Scan for the cell matching the given text and deliver its [X, Y] coordinate at center. 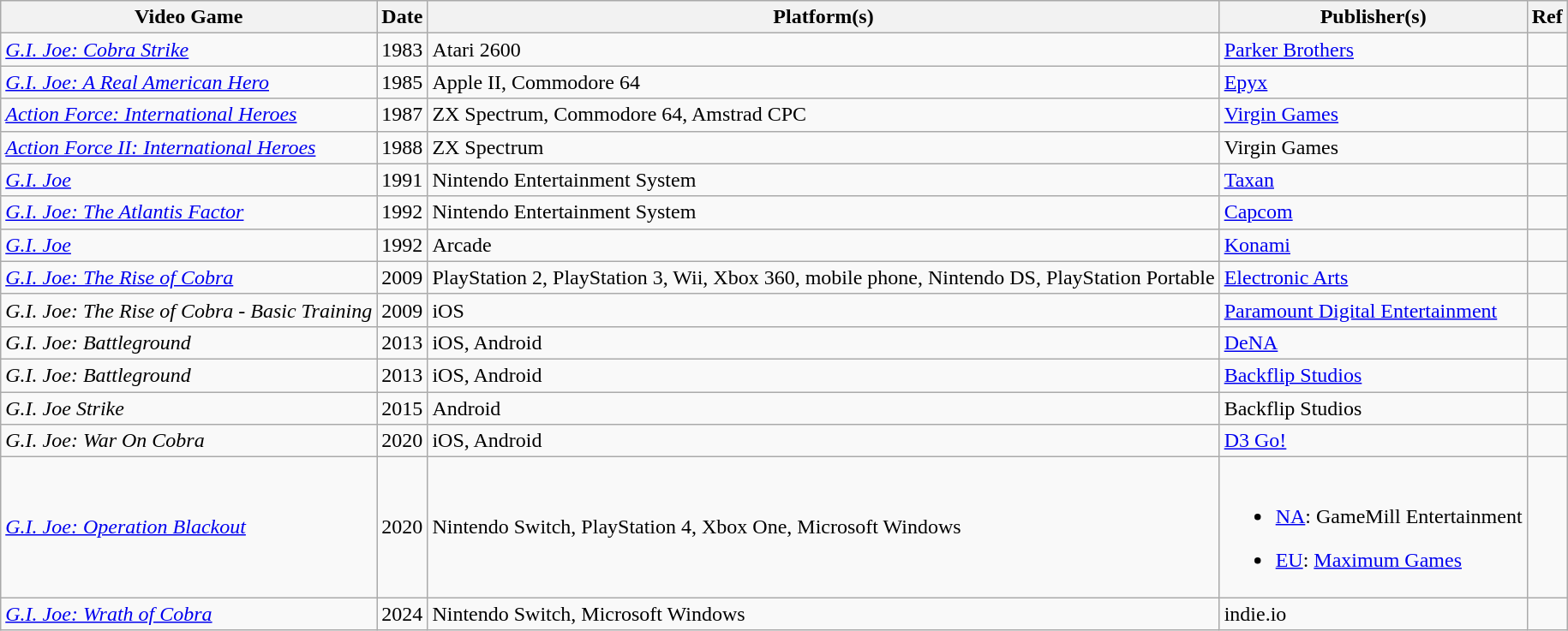
Taxan [1373, 180]
G.I. Joe Strike [189, 408]
G.I. Joe: Wrath of Cobra [189, 614]
G.I. Joe: War On Cobra [189, 441]
Action Force II: International Heroes [189, 147]
NA: GameMill EntertainmentEU: Maximum Games [1373, 527]
Paramount Digital Entertainment [1373, 310]
Atari 2600 [823, 50]
Konami [1373, 245]
G.I. Joe: The Rise of Cobra - Basic Training [189, 310]
indie.io [1373, 614]
Epyx [1373, 82]
PlayStation 2, PlayStation 3, Wii, Xbox 360, mobile phone, Nintendo DS, PlayStation Portable [823, 277]
Ref [1547, 17]
DeNA [1373, 342]
Platform(s) [823, 17]
ZX Spectrum, Commodore 64, Amstrad CPC [823, 115]
G.I. Joe: A Real American Hero [189, 82]
G.I. Joe: Operation Blackout [189, 527]
Nintendo Switch, Microsoft Windows [823, 614]
Date [403, 17]
1988 [403, 147]
Arcade [823, 245]
Publisher(s) [1373, 17]
Apple II, Commodore 64 [823, 82]
1987 [403, 115]
Action Force: International Heroes [189, 115]
Nintendo Switch, PlayStation 4, Xbox One, Microsoft Windows [823, 527]
1985 [403, 82]
iOS [823, 310]
G.I. Joe: The Rise of Cobra [189, 277]
Parker Brothers [1373, 50]
2024 [403, 614]
Capcom [1373, 212]
Electronic Arts [1373, 277]
Android [823, 408]
D3 Go! [1373, 441]
G.I. Joe: Cobra Strike [189, 50]
1991 [403, 180]
Video Game [189, 17]
1983 [403, 50]
G.I. Joe: The Atlantis Factor [189, 212]
2015 [403, 408]
ZX Spectrum [823, 147]
